From the cell containing the given text, extract its center point as [X, Y] coordinate. 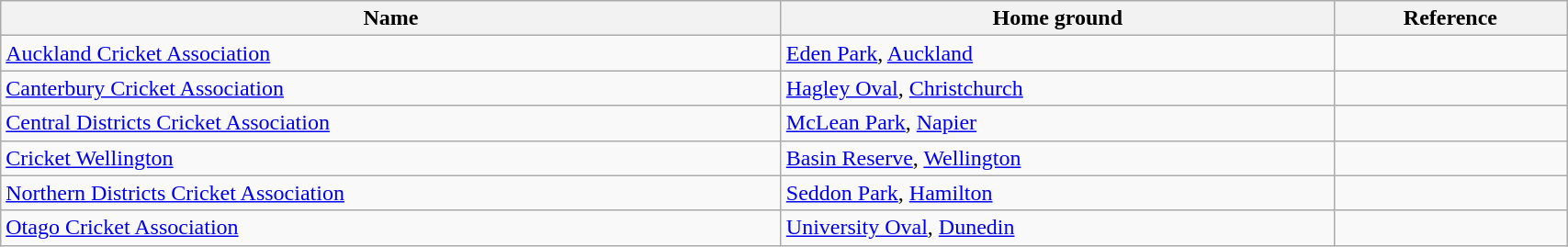
Home ground [1057, 18]
Northern Districts Cricket Association [391, 193]
Otago Cricket Association [391, 228]
Seddon Park, Hamilton [1057, 193]
University Oval, Dunedin [1057, 228]
McLean Park, Napier [1057, 123]
Eden Park, Auckland [1057, 53]
Name [391, 18]
Central Districts Cricket Association [391, 123]
Basin Reserve, Wellington [1057, 158]
Cricket Wellington [391, 158]
Canterbury Cricket Association [391, 88]
Hagley Oval, Christchurch [1057, 88]
Reference [1450, 18]
Auckland Cricket Association [391, 53]
